Determine the [X, Y] coordinate at the center of the cell enclosing the given text.  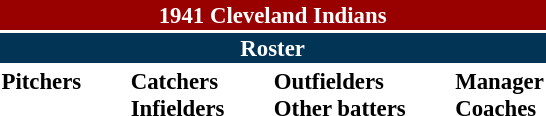
1941 Cleveland Indians [272, 15]
Roster [272, 48]
